Capture the cell that displays the provided text and extract its (X, Y) central coordinate. 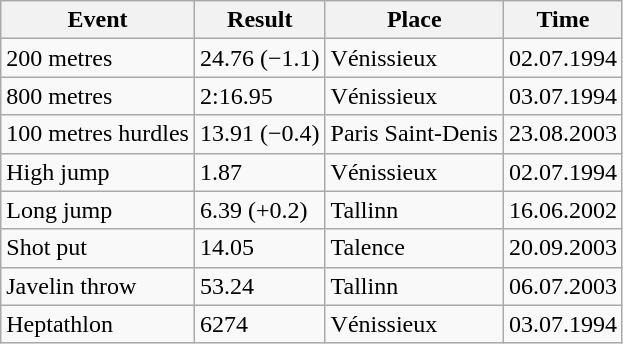
Talence (414, 248)
Long jump (98, 210)
800 metres (98, 96)
06.07.2003 (562, 286)
6274 (260, 324)
20.09.2003 (562, 248)
16.06.2002 (562, 210)
High jump (98, 172)
Javelin throw (98, 286)
53.24 (260, 286)
Event (98, 20)
Place (414, 20)
2:16.95 (260, 96)
100 metres hurdles (98, 134)
Heptathlon (98, 324)
6.39 (+0.2) (260, 210)
Shot put (98, 248)
14.05 (260, 248)
24.76 (−1.1) (260, 58)
200 metres (98, 58)
23.08.2003 (562, 134)
Time (562, 20)
Paris Saint-Denis (414, 134)
Result (260, 20)
13.91 (−0.4) (260, 134)
1.87 (260, 172)
